Pinpoint the cell where the given text exists, returning its [X, Y] midpoint coordinate. 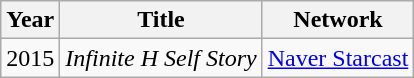
Network [338, 20]
Title [161, 20]
Year [30, 20]
Naver Starcast [338, 58]
2015 [30, 58]
Infinite H Self Story [161, 58]
